Find where the given text appears and provide that cell's center as (x, y) coordinate. 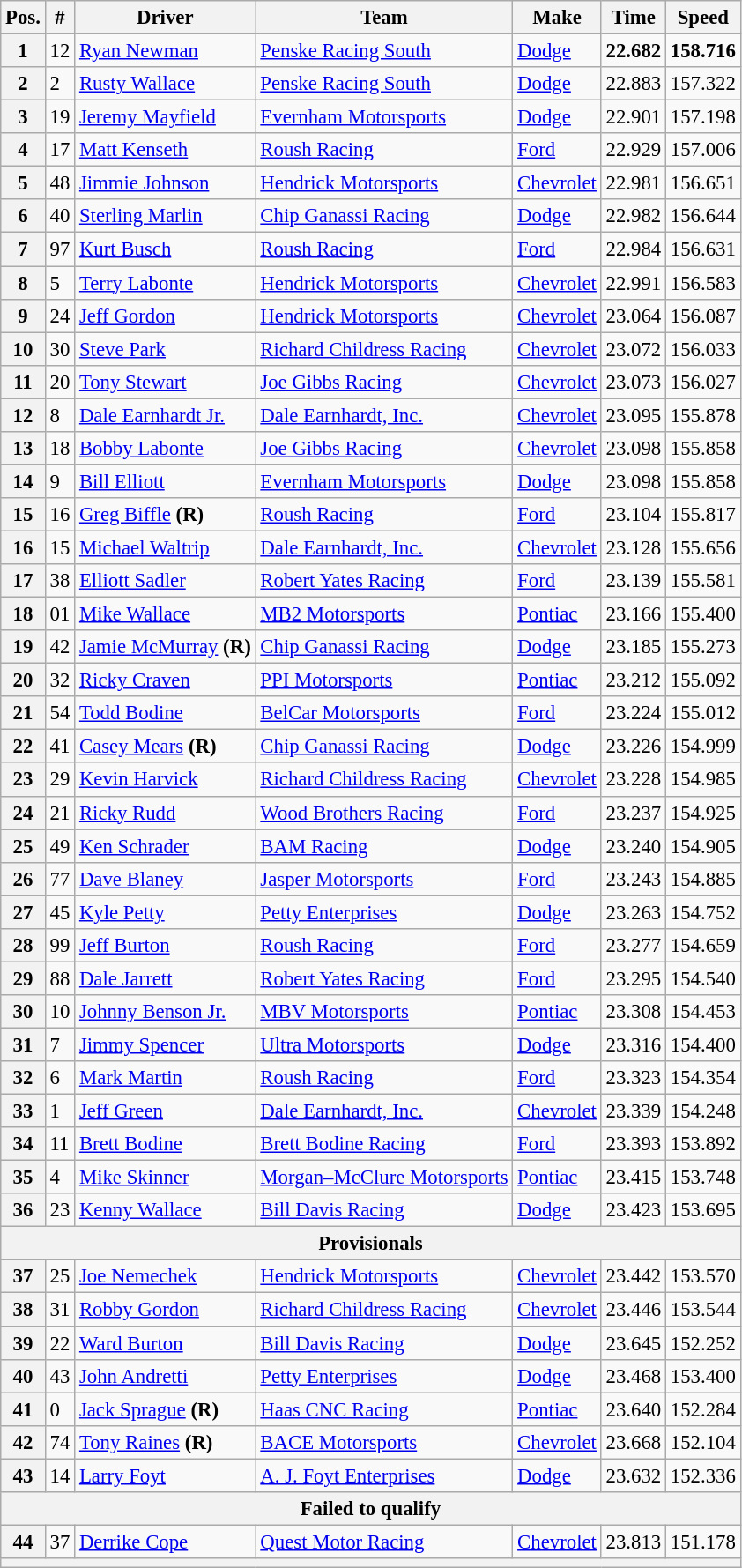
28 (23, 946)
153.892 (703, 1144)
Tony Stewart (166, 382)
36 (23, 1210)
Rusty Wallace (166, 84)
23.104 (633, 515)
23.632 (633, 1475)
156.583 (703, 283)
34 (23, 1144)
156.027 (703, 382)
157.198 (703, 117)
Make (557, 18)
PPI Motorsports (384, 680)
22.982 (633, 216)
22.901 (633, 117)
157.006 (703, 150)
157.322 (703, 84)
23.423 (633, 1210)
23.308 (633, 1012)
23.668 (633, 1442)
23.212 (633, 680)
23.640 (633, 1409)
Derrike Cope (166, 1542)
Terry Labonte (166, 283)
MBV Motorsports (384, 1012)
Jimmy Spencer (166, 1044)
23.139 (633, 581)
154.905 (703, 846)
3 (23, 117)
156.631 (703, 249)
22.991 (633, 283)
152.284 (703, 1409)
156.033 (703, 349)
153.748 (703, 1178)
154.985 (703, 780)
23.073 (633, 382)
Casey Mears (R) (166, 747)
156.651 (703, 183)
153.695 (703, 1210)
Driver (166, 18)
Mark Martin (166, 1078)
23.295 (633, 978)
99 (60, 946)
44 (23, 1542)
155.817 (703, 515)
23.415 (633, 1178)
Morgan–McClure Motorsports (384, 1178)
Kyle Petty (166, 912)
23.185 (633, 647)
88 (60, 978)
23.263 (633, 912)
154.885 (703, 879)
155.400 (703, 614)
22.929 (633, 150)
Provisionals (370, 1244)
154.752 (703, 912)
45 (60, 912)
154.248 (703, 1111)
Wood Brothers Racing (384, 813)
Jeff Gordon (166, 316)
Johnny Benson Jr. (166, 1012)
Jeremy Mayfield (166, 117)
23.237 (633, 813)
# (60, 18)
151.178 (703, 1542)
Greg Biffle (R) (166, 515)
Robby Gordon (166, 1310)
Jack Sprague (R) (166, 1409)
23.323 (633, 1078)
Jamie McMurray (R) (166, 647)
Joe Nemechek (166, 1277)
Brett Bodine Racing (384, 1144)
153.400 (703, 1376)
154.354 (703, 1078)
155.273 (703, 647)
John Andretti (166, 1376)
BelCar Motorsports (384, 713)
49 (60, 846)
Pos. (23, 18)
23.224 (633, 713)
A. J. Foyt Enterprises (384, 1475)
23.339 (633, 1111)
Speed (703, 18)
Team (384, 18)
Kenny Wallace (166, 1210)
Mike Wallace (166, 614)
MB2 Motorsports (384, 614)
Dale Earnhardt Jr. (166, 415)
155.581 (703, 581)
Jasper Motorsports (384, 879)
BACE Motorsports (384, 1442)
23.240 (633, 846)
Failed to qualify (370, 1509)
48 (60, 183)
23.446 (633, 1310)
26 (23, 879)
Matt Kenseth (166, 150)
Ken Schrader (166, 846)
23.277 (633, 946)
Jimmie Johnson (166, 183)
153.544 (703, 1310)
Ricky Rudd (166, 813)
155.012 (703, 713)
Bobby Labonte (166, 449)
01 (60, 614)
Dave Blaney (166, 879)
155.092 (703, 680)
Jeff Burton (166, 946)
22.682 (633, 51)
23.442 (633, 1277)
152.252 (703, 1343)
Ultra Motorsports (384, 1044)
Brett Bodine (166, 1144)
158.716 (703, 51)
23.468 (633, 1376)
Bill Elliott (166, 481)
Quest Motor Racing (384, 1542)
Todd Bodine (166, 713)
Ward Burton (166, 1343)
77 (60, 879)
23.128 (633, 547)
156.087 (703, 316)
156.644 (703, 216)
Elliott Sadler (166, 581)
54 (60, 713)
Haas CNC Racing (384, 1409)
23.813 (633, 1542)
23.226 (633, 747)
23.393 (633, 1144)
Ricky Craven (166, 680)
Steve Park (166, 349)
153.570 (703, 1277)
97 (60, 249)
22.883 (633, 84)
23.316 (633, 1044)
23.095 (633, 415)
23.072 (633, 349)
23.228 (633, 780)
154.540 (703, 978)
23.645 (633, 1343)
39 (23, 1343)
Kurt Busch (166, 249)
154.400 (703, 1044)
13 (23, 449)
152.336 (703, 1475)
Sterling Marlin (166, 216)
74 (60, 1442)
Kevin Harvick (166, 780)
155.878 (703, 415)
Larry Foyt (166, 1475)
Dale Jarrett (166, 978)
BAM Racing (384, 846)
0 (60, 1409)
23.243 (633, 879)
35 (23, 1178)
Time (633, 18)
154.925 (703, 813)
Michael Waltrip (166, 547)
22.981 (633, 183)
152.104 (703, 1442)
27 (23, 912)
154.453 (703, 1012)
Tony Raines (R) (166, 1442)
22.984 (633, 249)
Mike Skinner (166, 1178)
Ryan Newman (166, 51)
Jeff Green (166, 1111)
154.659 (703, 946)
33 (23, 1111)
23.064 (633, 316)
23.166 (633, 614)
155.656 (703, 547)
154.999 (703, 747)
